Locate the cell with the specified text and output its (x, y) center coordinate. 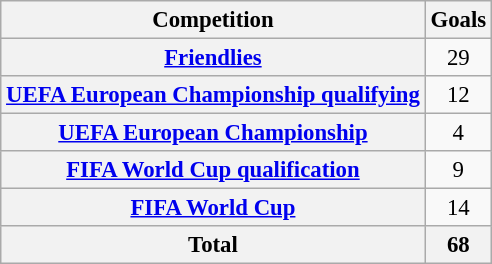
29 (458, 58)
FIFA World Cup qualification (213, 170)
14 (458, 208)
12 (458, 95)
UEFA European Championship (213, 133)
9 (458, 170)
4 (458, 133)
Friendlies (213, 58)
UEFA European Championship qualifying (213, 95)
Competition (213, 20)
68 (458, 245)
FIFA World Cup (213, 208)
Goals (458, 20)
Total (213, 245)
